Capture the cell that displays the provided text and extract its (x, y) central coordinate. 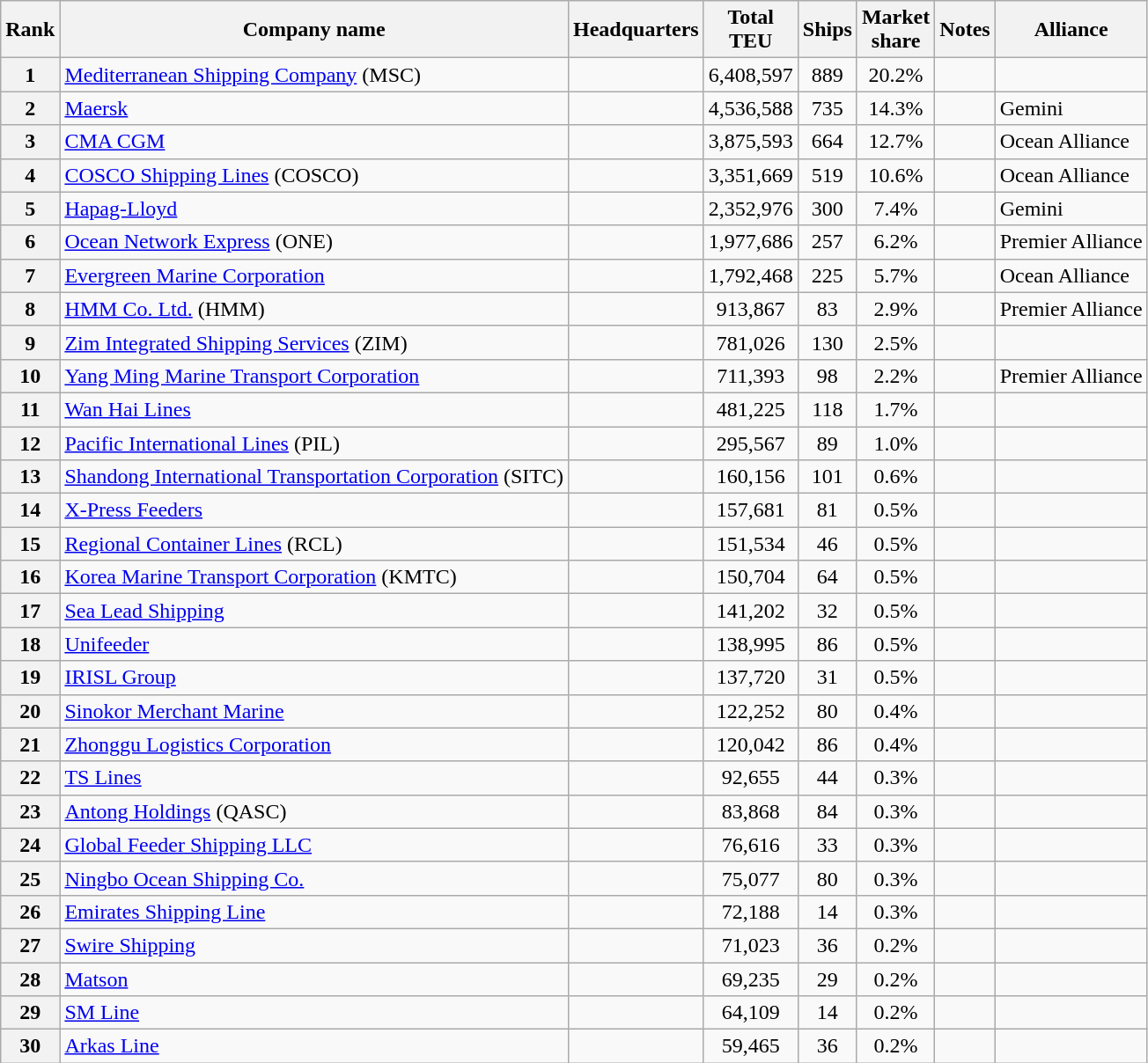
1,977,686 (750, 242)
913,867 (750, 309)
Evergreen Marine Corporation (314, 275)
295,567 (750, 443)
Wan Hai Lines (314, 409)
481,225 (750, 409)
7.4% (895, 209)
Ocean Network Express (ONE) (314, 242)
19 (30, 678)
151,534 (750, 544)
889 (828, 75)
150,704 (750, 577)
81 (828, 510)
30 (30, 1046)
22 (30, 778)
1.7% (895, 409)
2.5% (895, 342)
13 (30, 477)
3,351,669 (750, 175)
Arkas Line (314, 1046)
Notes (965, 30)
IRISL Group (314, 678)
Mediterranean Shipping Company (MSC) (314, 75)
8 (30, 309)
6,408,597 (750, 75)
Korea Marine Transport Corporation (KMTC) (314, 577)
TotalTEU (750, 30)
7 (30, 275)
137,720 (750, 678)
33 (828, 845)
Matson (314, 979)
3 (30, 142)
1,792,468 (750, 275)
Ningbo Ocean Shipping Co. (314, 878)
HMM Co. Ltd. (HMM) (314, 309)
X-Press Feeders (314, 510)
Antong Holdings (QASC) (314, 811)
98 (828, 376)
83,868 (750, 811)
23 (30, 811)
76,616 (750, 845)
18 (30, 644)
16 (30, 577)
Headquarters (637, 30)
257 (828, 242)
Company name (314, 30)
Ships (828, 30)
12.7% (895, 142)
27 (30, 945)
4 (30, 175)
20.2% (895, 75)
28 (30, 979)
Hapag-Lloyd (314, 209)
Zim Integrated Shipping Services (ZIM) (314, 342)
TS Lines (314, 778)
141,202 (750, 611)
2 (30, 108)
11 (30, 409)
69,235 (750, 979)
Yang Ming Marine Transport Corporation (314, 376)
160,156 (750, 477)
711,393 (750, 376)
84 (828, 811)
6 (30, 242)
CMA CGM (314, 142)
71,023 (750, 945)
SM Line (314, 1013)
2.2% (895, 376)
21 (30, 744)
20 (30, 711)
Regional Container Lines (RCL) (314, 544)
44 (828, 778)
83 (828, 309)
32 (828, 611)
Pacific International Lines (PIL) (314, 443)
130 (828, 342)
15 (30, 544)
122,252 (750, 711)
46 (828, 544)
4,536,588 (750, 108)
25 (30, 878)
75,077 (750, 878)
1 (30, 75)
3,875,593 (750, 142)
64 (828, 577)
Shandong International Transportation Corporation (SITC) (314, 477)
64,109 (750, 1013)
118 (828, 409)
6.2% (895, 242)
Unifeeder (314, 644)
Swire Shipping (314, 945)
2.9% (895, 309)
92,655 (750, 778)
24 (30, 845)
26 (30, 912)
225 (828, 275)
1.0% (895, 443)
Zhonggu Logistics Corporation (314, 744)
14.3% (895, 108)
Sea Lead Shipping (314, 611)
89 (828, 443)
Marketshare (895, 30)
10.6% (895, 175)
72,188 (750, 912)
300 (828, 209)
Sinokor Merchant Marine (314, 711)
12 (30, 443)
Alliance (1071, 30)
2,352,976 (750, 209)
735 (828, 108)
781,026 (750, 342)
17 (30, 611)
10 (30, 376)
Global Feeder Shipping LLC (314, 845)
Emirates Shipping Line (314, 912)
Maersk (314, 108)
120,042 (750, 744)
5 (30, 209)
0.6% (895, 477)
COSCO Shipping Lines (COSCO) (314, 175)
5.7% (895, 275)
59,465 (750, 1046)
9 (30, 342)
157,681 (750, 510)
519 (828, 175)
101 (828, 477)
31 (828, 678)
664 (828, 142)
Rank (30, 30)
138,995 (750, 644)
